Return the (X, Y) coordinate for the center point of the cell that contains the specified text.  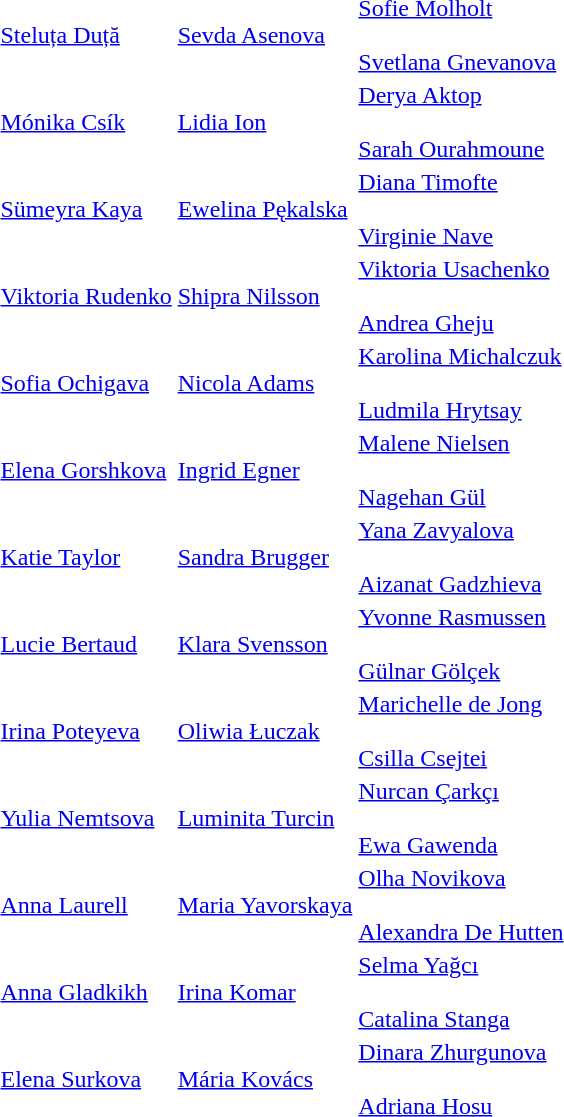
Ewelina Pękalska (265, 209)
Irina Komar (265, 992)
Luminita Turcin (265, 818)
Maria Yavorskaya (265, 905)
Sandra Brugger (265, 557)
Klara Svensson (265, 644)
Shipra Nilsson (265, 296)
Oliwia Łuczak (265, 731)
Lidia Ion (265, 122)
Nicola Adams (265, 383)
Ingrid Egner (265, 470)
